Capture the cell that displays the provided text and extract its (X, Y) central coordinate. 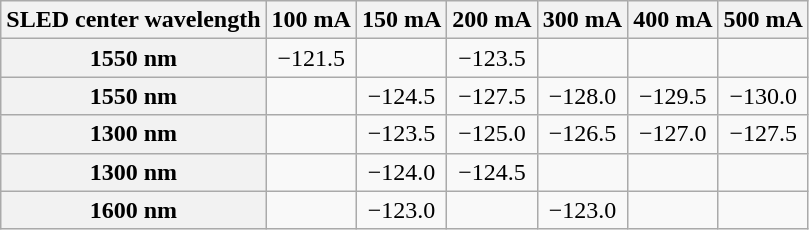
500 mA (763, 20)
1600 nm (134, 210)
−124.0 (401, 172)
−130.0 (763, 96)
100 mA (311, 20)
−128.0 (582, 96)
200 mA (492, 20)
300 mA (582, 20)
−129.5 (673, 96)
SLED center wavelength (134, 20)
150 mA (401, 20)
−121.5 (311, 58)
400 mA (673, 20)
−127.0 (673, 134)
−126.5 (582, 134)
−125.0 (492, 134)
